Capture the cell that displays the provided text and extract its [x, y] central coordinate. 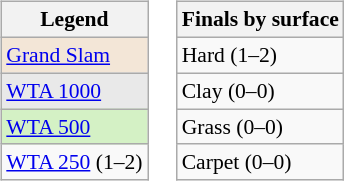
Finals by surface [260, 20]
WTA 250 (1–2) [74, 162]
WTA 1000 [74, 91]
Hard (1–2) [260, 55]
Clay (0–0) [260, 91]
Legend [74, 20]
Grass (0–0) [260, 127]
Grand Slam [74, 55]
Carpet (0–0) [260, 162]
WTA 500 [74, 127]
